For the text-containing cell, return its midpoint in [x, y] coordinate format. 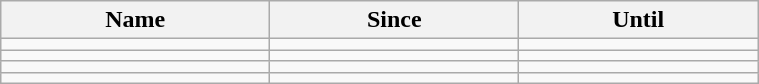
Name [136, 20]
Since [394, 20]
Until [638, 20]
